For the text-containing cell, return its midpoint in [x, y] coordinate format. 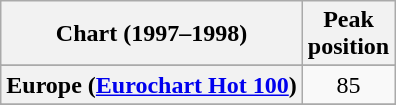
Europe (Eurochart Hot 100) [152, 85]
Peakposition [348, 34]
Chart (1997–1998) [152, 34]
85 [348, 85]
